Locate the cell with the specified text and output its [x, y] center coordinate. 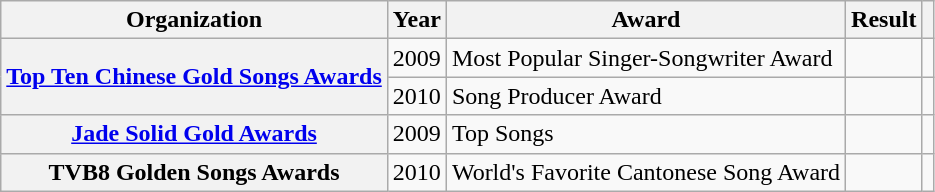
Year [416, 20]
Award [646, 20]
TVB8 Golden Songs Awards [194, 172]
Top Ten Chinese Gold Songs Awards [194, 77]
Song Producer Award [646, 96]
World's Favorite Cantonese Song Award [646, 172]
Top Songs [646, 134]
Result [884, 20]
Organization [194, 20]
Most Popular Singer-Songwriter Award [646, 58]
Jade Solid Gold Awards [194, 134]
